Identify which cell holds the provided text, then report its (X, Y) central coordinate. 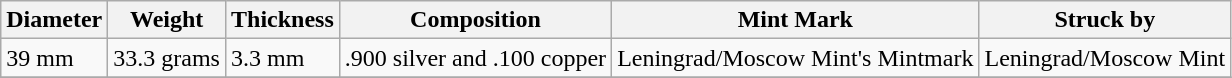
33.3 grams (167, 58)
Composition (475, 20)
Weight (167, 20)
3.3 mm (282, 58)
.900 silver and .100 copper (475, 58)
Diameter (54, 20)
Mint Mark (796, 20)
Thickness (282, 20)
39 mm (54, 58)
Leningrad/Moscow Mint (1105, 58)
Struck by (1105, 20)
Leningrad/Moscow Mint's Mintmark (796, 58)
